Identify which cell holds the provided text, then report its (x, y) central coordinate. 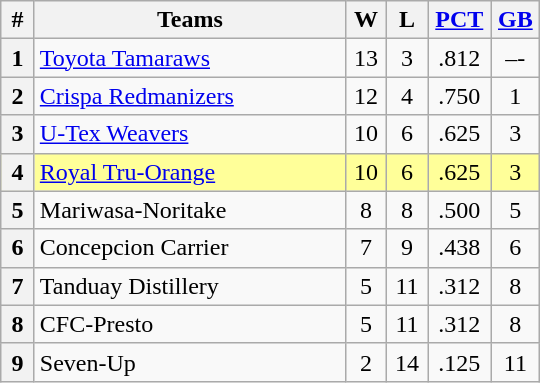
W (366, 20)
Mariwasa-Noritake (190, 210)
U-Tex Weavers (190, 134)
Tanduay Distillery (190, 286)
Seven-Up (190, 362)
GB (516, 20)
–- (516, 58)
.125 (460, 362)
13 (366, 58)
Concepcion Carrier (190, 248)
# (18, 20)
.500 (460, 210)
Crispa Redmanizers (190, 96)
PCT (460, 20)
12 (366, 96)
L (406, 20)
Teams (190, 20)
.750 (460, 96)
Toyota Tamaraws (190, 58)
Royal Tru-Orange (190, 172)
CFC-Presto (190, 324)
.812 (460, 58)
.438 (460, 248)
14 (406, 362)
